Provide the (x, y) coordinate of the cell's center where the given text is located.  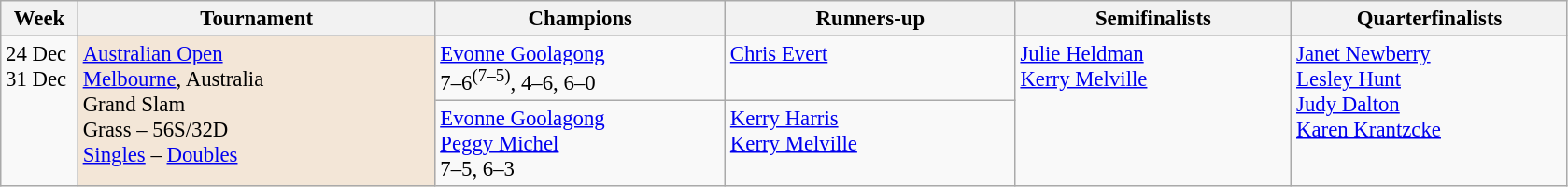
Week (39, 19)
Chris Evert (870, 69)
Evonne Goolagong7–6(7–5), 4–6, 6–0 (581, 69)
Quarterfinalists (1430, 19)
Janet Newberry Lesley Hunt Judy Dalton Karen Krantzcke (1430, 112)
Semifinalists (1153, 19)
Kerry Harris Kerry Melville (870, 144)
24 Dec31 Dec (39, 112)
Australian Open Melbourne, AustraliaGrand SlamGrass – 56S/32DSingles – Doubles (256, 112)
Champions (581, 19)
Julie Heldman Kerry Melville (1153, 112)
Runners-up (870, 19)
Tournament (256, 19)
Evonne Goolagong Peggy Michel7–5, 6–3 (581, 144)
